Search for the cell housing the specified text and yield its [X, Y] center coordinate. 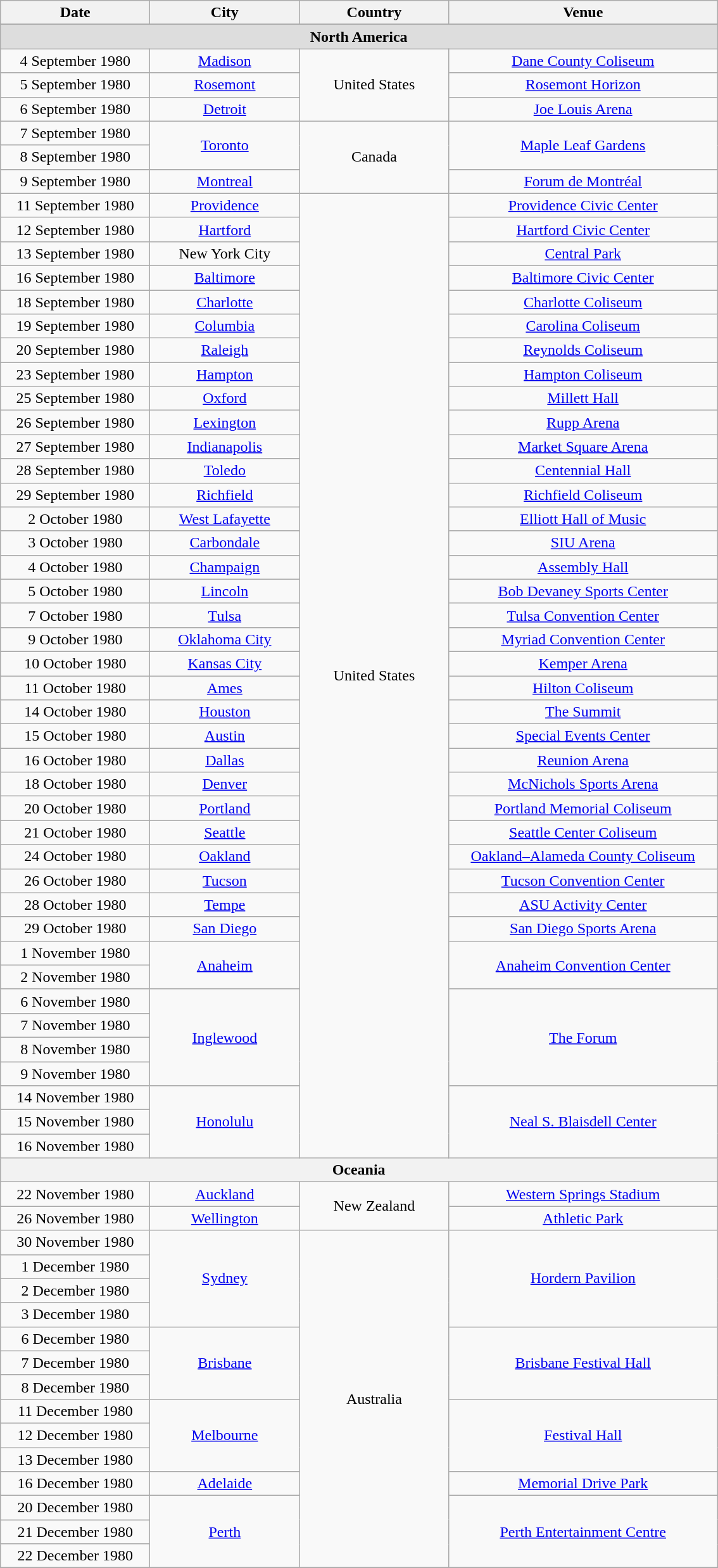
12 September 1980 [75, 229]
Kemper Arena [583, 663]
Carbondale [225, 543]
3 October 1980 [75, 543]
Rupp Arena [583, 423]
Perth Entertainment Centre [583, 1532]
Maple Leaf Gardens [583, 145]
Wellington [225, 1218]
New Zealand [374, 1206]
Providence Civic Center [583, 205]
Tempe [225, 905]
Oklahoma City [225, 639]
11 December 1980 [75, 1411]
28 October 1980 [75, 905]
14 October 1980 [75, 712]
Venue [583, 13]
26 September 1980 [75, 423]
29 September 1980 [75, 495]
6 November 1980 [75, 1001]
ASU Activity Center [583, 905]
Hartford [225, 229]
4 October 1980 [75, 567]
Market Square Arena [583, 447]
Rosemont [225, 85]
28 September 1980 [75, 471]
Anaheim [225, 965]
Toronto [225, 145]
Ames [225, 687]
Brisbane Festival Hall [583, 1363]
26 November 1980 [75, 1218]
Dallas [225, 760]
Elliott Hall of Music [583, 519]
24 October 1980 [75, 857]
Richfield Coliseum [583, 495]
Myriad Convention Center [583, 639]
Hilton Coliseum [583, 687]
19 September 1980 [75, 326]
21 December 1980 [75, 1532]
Providence [225, 205]
Toledo [225, 471]
13 December 1980 [75, 1459]
Millett Hall [583, 398]
15 November 1980 [75, 1122]
Oakland–Alameda County Coliseum [583, 857]
Baltimore Civic Center [583, 277]
Joe Louis Arena [583, 109]
San Diego Sports Arena [583, 929]
1 November 1980 [75, 953]
9 November 1980 [75, 1074]
Raleigh [225, 350]
Forum de Montréal [583, 181]
5 October 1980 [75, 591]
2 October 1980 [75, 519]
San Diego [225, 929]
Portland Memorial Coliseum [583, 808]
20 October 1980 [75, 808]
Lincoln [225, 591]
Hordern Pavilion [583, 1278]
Columbia [225, 326]
8 November 1980 [75, 1049]
Festival Hall [583, 1435]
4 September 1980 [75, 61]
Dane County Coliseum [583, 61]
27 September 1980 [75, 447]
Baltimore [225, 277]
Tulsa [225, 615]
15 October 1980 [75, 736]
8 December 1980 [75, 1387]
Carolina Coliseum [583, 326]
Date [75, 13]
18 October 1980 [75, 784]
20 September 1980 [75, 350]
Bob Devaney Sports Center [583, 591]
7 October 1980 [75, 615]
Melbourne [225, 1435]
Reunion Arena [583, 760]
7 November 1980 [75, 1025]
9 September 1980 [75, 181]
Indianapolis [225, 447]
1 December 1980 [75, 1266]
SIU Arena [583, 543]
Seattle [225, 832]
West Lafayette [225, 519]
21 October 1980 [75, 832]
Seattle Center Coliseum [583, 832]
Oakland [225, 857]
Memorial Drive Park [583, 1484]
Sydney [225, 1278]
18 September 1980 [75, 302]
Neal S. Blaisdell Center [583, 1122]
12 December 1980 [75, 1435]
8 September 1980 [75, 157]
Canada [374, 157]
14 November 1980 [75, 1098]
6 December 1980 [75, 1339]
Reynolds Coliseum [583, 350]
Assembly Hall [583, 567]
Madison [225, 61]
22 December 1980 [75, 1556]
Adelaide [225, 1484]
Hampton [225, 374]
Denver [225, 784]
Lexington [225, 423]
29 October 1980 [75, 929]
Oxford [225, 398]
McNichols Sports Arena [583, 784]
25 September 1980 [75, 398]
5 September 1980 [75, 85]
Austin [225, 736]
Detroit [225, 109]
9 October 1980 [75, 639]
City [225, 13]
Perth [225, 1532]
Special Events Center [583, 736]
The Forum [583, 1037]
Kansas City [225, 663]
16 October 1980 [75, 760]
7 September 1980 [75, 133]
10 October 1980 [75, 663]
2 November 1980 [75, 977]
Houston [225, 712]
11 September 1980 [75, 205]
New York City [225, 253]
Honolulu [225, 1122]
Champaign [225, 567]
30 November 1980 [75, 1242]
Hartford Civic Center [583, 229]
Richfield [225, 495]
2 December 1980 [75, 1291]
16 September 1980 [75, 277]
Portland [225, 808]
20 December 1980 [75, 1508]
23 September 1980 [75, 374]
Oceania [359, 1170]
Anaheim Convention Center [583, 965]
16 December 1980 [75, 1484]
Charlotte [225, 302]
Rosemont Horizon [583, 85]
11 October 1980 [75, 687]
Athletic Park [583, 1218]
Centennial Hall [583, 471]
6 September 1980 [75, 109]
13 September 1980 [75, 253]
Tucson [225, 881]
Country [374, 13]
7 December 1980 [75, 1363]
North America [359, 37]
Central Park [583, 253]
Brisbane [225, 1363]
Hampton Coliseum [583, 374]
16 November 1980 [75, 1146]
Tulsa Convention Center [583, 615]
26 October 1980 [75, 881]
Tucson Convention Center [583, 881]
Inglewood [225, 1037]
Australia [374, 1399]
Auckland [225, 1194]
Charlotte Coliseum [583, 302]
22 November 1980 [75, 1194]
Montreal [225, 181]
Western Springs Stadium [583, 1194]
3 December 1980 [75, 1315]
The Summit [583, 712]
